Find where the given text appears and provide that cell's center as [X, Y] coordinate. 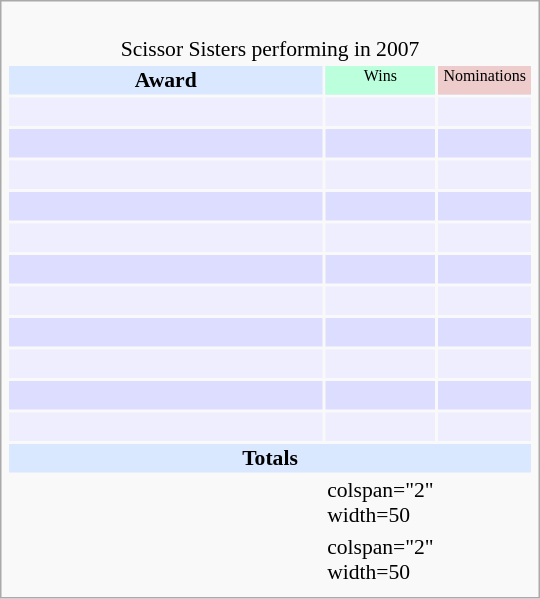
Scissor Sisters performing in 2007 [270, 36]
Wins [381, 80]
Award [166, 80]
Nominations [484, 80]
Totals [270, 458]
